For the text-containing cell, return its midpoint in [x, y] coordinate format. 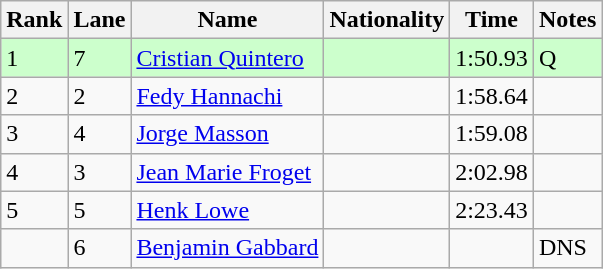
1:58.64 [492, 96]
Nationality [387, 20]
Q [567, 58]
1 [34, 58]
2:23.43 [492, 210]
DNS [567, 248]
Henk Lowe [228, 210]
Name [228, 20]
1:50.93 [492, 58]
6 [100, 248]
Fedy Hannachi [228, 96]
Time [492, 20]
7 [100, 58]
Benjamin Gabbard [228, 248]
Jorge Masson [228, 134]
Cristian Quintero [228, 58]
1:59.08 [492, 134]
Notes [567, 20]
Lane [100, 20]
2:02.98 [492, 172]
Jean Marie Froget [228, 172]
Rank [34, 20]
